Return the (X, Y) coordinate for the center point of the cell that contains the specified text.  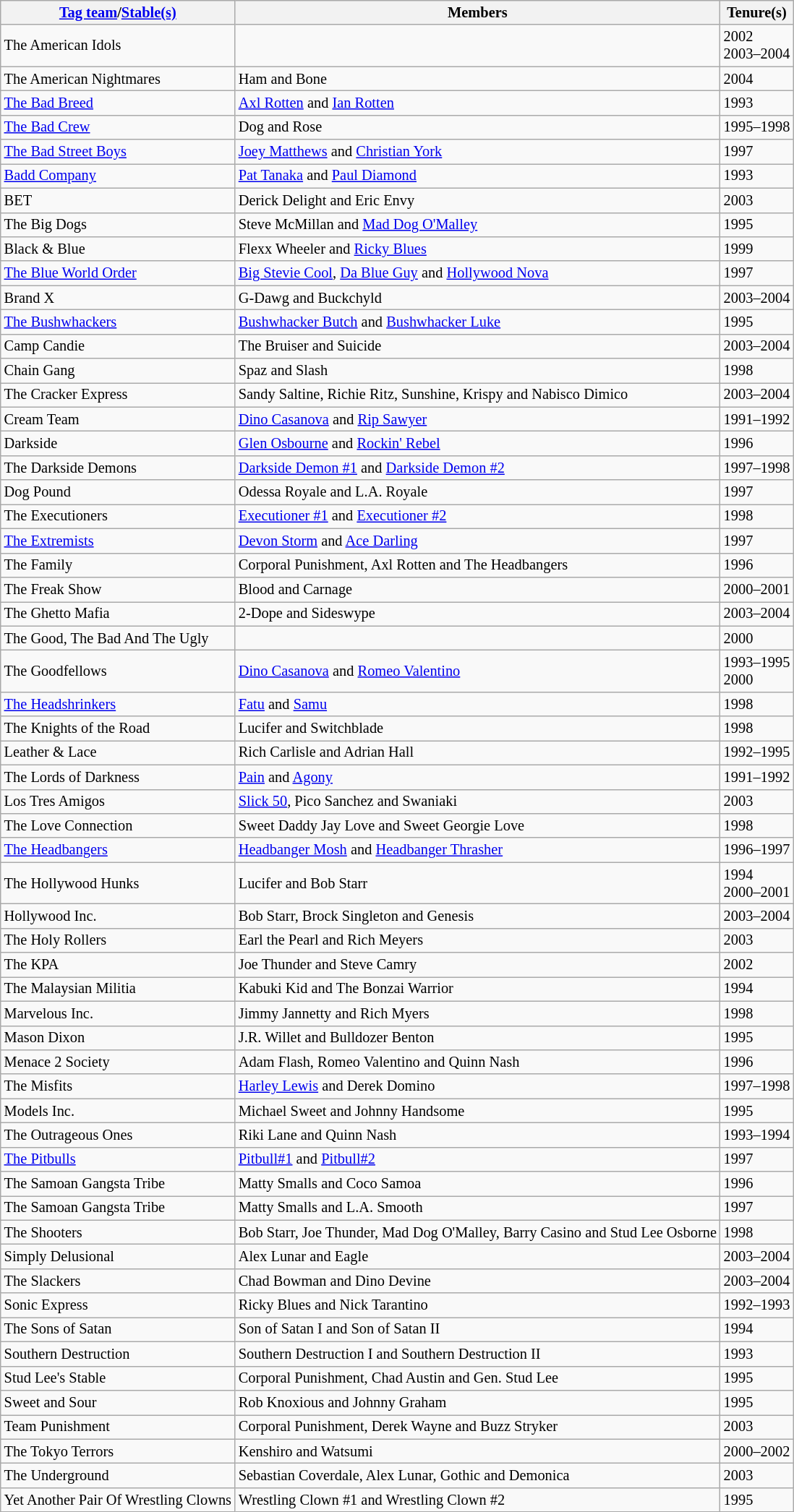
1996–1997 (756, 850)
Bob Starr, Joe Thunder, Mad Dog O'Malley, Barry Casino and Stud Lee Osborne (477, 1232)
Sebastian Coverdale, Alex Lunar, Gothic and Demonica (477, 1475)
The Lords of Darkness (118, 777)
The Shooters (118, 1232)
Steve McMillan and Mad Dog O'Malley (477, 225)
Sweet and Sour (118, 1402)
Southern Destruction I and Southern Destruction II (477, 1354)
The Outrageous Ones (118, 1135)
The Cracker Express (118, 395)
Adam Flash, Romeo Valentino and Quinn Nash (477, 1062)
Kenshiro and Watsumi (477, 1451)
Blood and Carnage (477, 589)
Derick Delight and Eric Envy (477, 200)
Jimmy Jannetty and Rich Myers (477, 1013)
1993–1994 (756, 1135)
Glen Osbourne and Rockin' Rebel (477, 443)
Big Stevie Cool, Da Blue Guy and Hollywood Nova (477, 273)
Sweet Daddy Jay Love and Sweet Georgie Love (477, 825)
2000 (756, 638)
The Knights of the Road (118, 729)
Darkside Demon #1 and Darkside Demon #2 (477, 468)
Dog and Rose (477, 127)
Stud Lee's Stable (118, 1378)
Dog Pound (118, 492)
J.R. Willet and Bulldozer Benton (477, 1038)
Pain and Agony (477, 777)
The Tokyo Terrors (118, 1451)
The Freak Show (118, 589)
1992–1993 (756, 1305)
1995–1998 (756, 127)
The Bad Street Boys (118, 152)
Dino Casanova and Rip Sawyer (477, 419)
2000–2002 (756, 1451)
Earl the Pearl and Rich Meyers (477, 940)
19942000–2001 (756, 883)
The Goodfellows (118, 671)
1999 (756, 249)
2002 (756, 965)
Flexx Wheeler and Ricky Blues (477, 249)
The American Idols (118, 46)
Simply Delusional (118, 1257)
Pitbull#1 and Pitbull#2 (477, 1159)
Rich Carlisle and Adrian Hall (477, 752)
Kabuki Kid and The Bonzai Warrior (477, 989)
Members (477, 12)
Sandy Saltine, Richie Ritz, Sunshine, Krispy and Nabisco Dimico (477, 395)
The Underground (118, 1475)
Fatu and Samu (477, 704)
Hollywood Inc. (118, 916)
G-Dawg and Buckchyld (477, 298)
Harley Lewis and Derek Domino (477, 1086)
The Holy Rollers (118, 940)
1993–19952000 (756, 671)
Cream Team (118, 419)
Michael Sweet and Johnny Handsome (477, 1111)
Alex Lunar and Eagle (477, 1257)
Tenure(s) (756, 12)
Tag team/Stable(s) (118, 12)
2-Dope and Sideswype (477, 614)
The Headbangers (118, 850)
Los Tres Amigos (118, 802)
Matty Smalls and Coco Samoa (477, 1184)
The Malaysian Militia (118, 989)
Darkside (118, 443)
Corporal Punishment, Axl Rotten and The Headbangers (477, 565)
The Executioners (118, 516)
Headbanger Mosh and Headbanger Thrasher (477, 850)
Chad Bowman and Dino Devine (477, 1281)
The Ghetto Mafia (118, 614)
Odessa Royale and L.A. Royale (477, 492)
Slick 50, Pico Sanchez and Swaniaki (477, 802)
Bob Starr, Brock Singleton and Genesis (477, 916)
Marvelous Inc. (118, 1013)
The Family (118, 565)
The Good, The Bad And The Ugly (118, 638)
Executioner #1 and Executioner #2 (477, 516)
Riki Lane and Quinn Nash (477, 1135)
Spaz and Slash (477, 371)
Joey Matthews and Christian York (477, 152)
Brand X (118, 298)
Dino Casanova and Romeo Valentino (477, 671)
2004 (756, 79)
Leather & Lace (118, 752)
Ham and Bone (477, 79)
Lucifer and Bob Starr (477, 883)
Matty Smalls and L.A. Smooth (477, 1208)
Mason Dixon (118, 1038)
Bushwhacker Butch and Bushwhacker Luke (477, 322)
The Darkside Demons (118, 468)
The American Nightmares (118, 79)
BET (118, 200)
20022003–2004 (756, 46)
The Misfits (118, 1086)
The Love Connection (118, 825)
Lucifer and Switchblade (477, 729)
Corporal Punishment, Derek Wayne and Buzz Stryker (477, 1427)
Menace 2 Society (118, 1062)
The KPA (118, 965)
Sonic Express (118, 1305)
Models Inc. (118, 1111)
Corporal Punishment, Chad Austin and Gen. Stud Lee (477, 1378)
The Bushwhackers (118, 322)
Pat Tanaka and Paul Diamond (477, 176)
Son of Satan I and Son of Satan II (477, 1329)
Black & Blue (118, 249)
The Bad Crew (118, 127)
Rob Knoxious and Johnny Graham (477, 1402)
2000–2001 (756, 589)
Southern Destruction (118, 1354)
Axl Rotten and Ian Rotten (477, 103)
Camp Candie (118, 346)
Devon Storm and Ace Darling (477, 541)
The Big Dogs (118, 225)
The Slackers (118, 1281)
Chain Gang (118, 371)
Ricky Blues and Nick Tarantino (477, 1305)
Joe Thunder and Steve Camry (477, 965)
Badd Company (118, 176)
The Bad Breed (118, 103)
Wrestling Clown #1 and Wrestling Clown #2 (477, 1500)
The Hollywood Hunks (118, 883)
The Bruiser and Suicide (477, 346)
Team Punishment (118, 1427)
The Headshrinkers (118, 704)
Yet Another Pair Of Wrestling Clowns (118, 1500)
The Blue World Order (118, 273)
The Pitbulls (118, 1159)
The Extremists (118, 541)
1992–1995 (756, 752)
The Sons of Satan (118, 1329)
